Locate the cell with the specified text and output its [x, y] center coordinate. 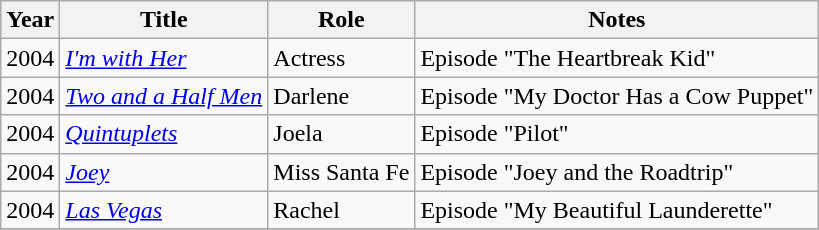
Episode "My Doctor Has a Cow Puppet" [617, 96]
Las Vegas [164, 210]
Year [30, 20]
Episode "Joey and the Roadtrip" [617, 172]
Episode "My Beautiful Launderette" [617, 210]
Role [342, 20]
Episode "Pilot" [617, 134]
Rachel [342, 210]
Title [164, 20]
Two and a Half Men [164, 96]
Quintuplets [164, 134]
Joey [164, 172]
Joela [342, 134]
Darlene [342, 96]
Miss Santa Fe [342, 172]
Episode "The Heartbreak Kid" [617, 58]
Actress [342, 58]
Notes [617, 20]
I'm with Her [164, 58]
